Return the [x, y] coordinate for the center point of the cell that contains the specified text.  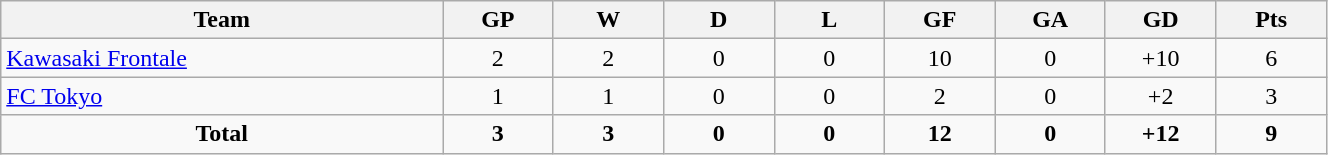
12 [939, 134]
W [608, 20]
GF [939, 20]
D [719, 20]
+12 [1160, 134]
9 [1272, 134]
L [829, 20]
Kawasaki Frontale [222, 58]
FC Tokyo [222, 96]
Team [222, 20]
Total [222, 134]
GD [1160, 20]
GA [1050, 20]
6 [1272, 58]
GP [498, 20]
Pts [1272, 20]
+2 [1160, 96]
+10 [1160, 58]
10 [939, 58]
